Scan for the cell matching the given text and deliver its [X, Y] coordinate at center. 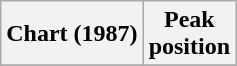
Peakposition [189, 34]
Chart (1987) [72, 34]
